Extract the (X, Y) coordinate from the center of the cell holding the provided text.  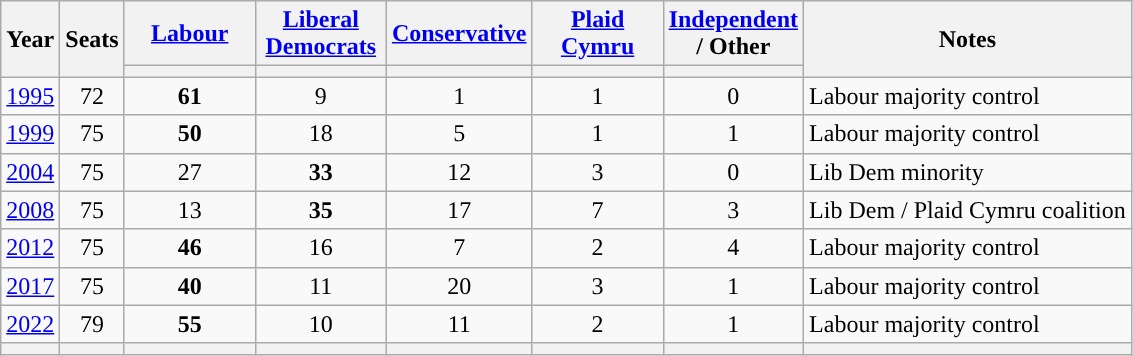
13 (190, 210)
50 (190, 134)
27 (190, 172)
2017 (30, 286)
72 (92, 96)
40 (190, 286)
61 (190, 96)
Lib Dem / Plaid Cymru coalition (968, 210)
10 (320, 324)
Year (30, 39)
2022 (30, 324)
33 (320, 172)
Liberal Democrats (320, 34)
55 (190, 324)
2012 (30, 248)
Seats (92, 39)
12 (459, 172)
46 (190, 248)
Conservative (459, 34)
Plaid Cymru (598, 34)
18 (320, 134)
Lib Dem minority (968, 172)
Notes (968, 39)
4 (733, 248)
16 (320, 248)
35 (320, 210)
9 (320, 96)
79 (92, 324)
20 (459, 286)
17 (459, 210)
2008 (30, 210)
5 (459, 134)
Independent / Other (733, 34)
Labour (190, 34)
2004 (30, 172)
1995 (30, 96)
1999 (30, 134)
